Output the [X, Y] coordinate of the center of the cell containing the given text.  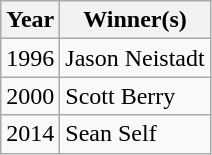
Year [30, 20]
Scott Berry [135, 96]
Winner(s) [135, 20]
Jason Neistadt [135, 58]
1996 [30, 58]
Sean Self [135, 134]
2014 [30, 134]
2000 [30, 96]
